Search for the cell housing the specified text and yield its [X, Y] center coordinate. 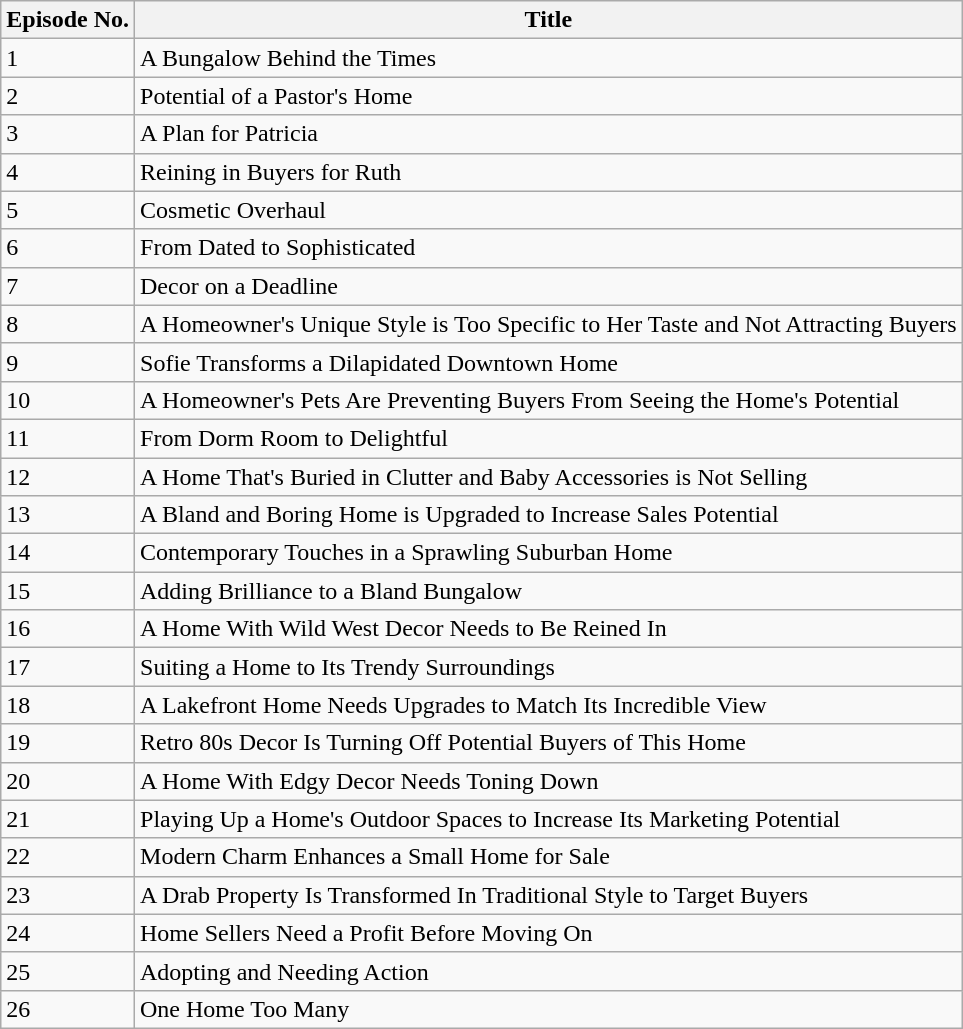
A Bungalow Behind the Times [549, 58]
Cosmetic Overhaul [549, 210]
2 [68, 96]
10 [68, 400]
12 [68, 477]
A Bland and Boring Home is Upgraded to Increase Sales Potential [549, 515]
Sofie Transforms a Dilapidated Downtown Home [549, 362]
A Drab Property Is Transformed In Traditional Style to Target Buyers [549, 895]
A Home With Wild West Decor Needs to Be Reined In [549, 629]
A Home That's Buried in Clutter and Baby Accessories is Not Selling [549, 477]
A Home With Edgy Decor Needs Toning Down [549, 781]
21 [68, 819]
Contemporary Touches in a Sprawling Suburban Home [549, 553]
Potential of a Pastor's Home [549, 96]
14 [68, 553]
Reining in Buyers for Ruth [549, 172]
23 [68, 895]
16 [68, 629]
Playing Up a Home's Outdoor Spaces to Increase Its Marketing Potential [549, 819]
5 [68, 210]
19 [68, 743]
18 [68, 705]
8 [68, 324]
7 [68, 286]
A Plan for Patricia [549, 134]
24 [68, 933]
15 [68, 591]
6 [68, 248]
Title [549, 20]
From Dorm Room to Delightful [549, 438]
13 [68, 515]
Retro 80s Decor Is Turning Off Potential Buyers of This Home [549, 743]
Home Sellers Need a Profit Before Moving On [549, 933]
A Lakefront Home Needs Upgrades to Match Its Incredible View [549, 705]
Adding Brilliance to a Bland Bungalow [549, 591]
11 [68, 438]
4 [68, 172]
1 [68, 58]
A Homeowner's Unique Style is Too Specific to Her Taste and Not Attracting Buyers [549, 324]
Episode No. [68, 20]
From Dated to Sophisticated [549, 248]
9 [68, 362]
Suiting a Home to Its Trendy Surroundings [549, 667]
Modern Charm Enhances a Small Home for Sale [549, 857]
25 [68, 971]
20 [68, 781]
One Home Too Many [549, 1009]
22 [68, 857]
3 [68, 134]
17 [68, 667]
A Homeowner's Pets Are Preventing Buyers From Seeing the Home's Potential [549, 400]
26 [68, 1009]
Adopting and Needing Action [549, 971]
Decor on a Deadline [549, 286]
